Search for the cell housing the specified text and yield its [X, Y] center coordinate. 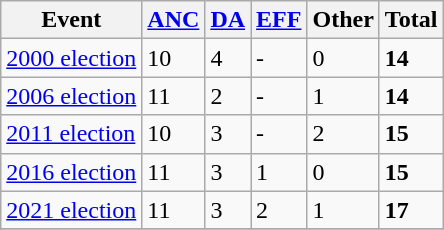
2000 election [72, 58]
2006 election [72, 96]
ANC [174, 20]
17 [411, 210]
2011 election [72, 134]
2021 election [72, 210]
Other [343, 20]
DA [228, 20]
4 [228, 58]
Total [411, 20]
2016 election [72, 172]
Event [72, 20]
EFF [279, 20]
